Search for the cell housing the specified text and yield its [X, Y] center coordinate. 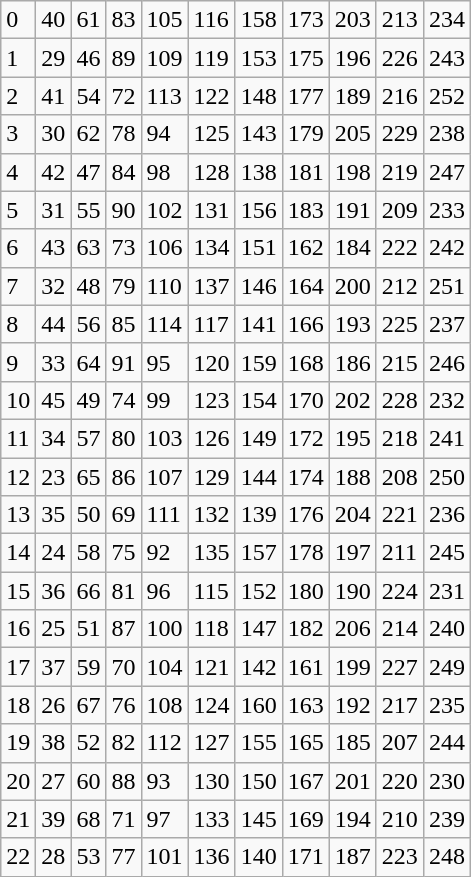
175 [306, 58]
163 [306, 705]
82 [124, 743]
38 [54, 743]
50 [88, 515]
167 [306, 781]
96 [164, 591]
227 [400, 667]
90 [124, 210]
148 [258, 96]
141 [258, 324]
107 [164, 477]
212 [400, 286]
250 [446, 477]
246 [446, 362]
135 [212, 553]
59 [88, 667]
61 [88, 20]
37 [54, 667]
49 [88, 400]
102 [164, 210]
2 [18, 96]
210 [400, 819]
241 [446, 438]
33 [54, 362]
201 [352, 781]
91 [124, 362]
35 [54, 515]
159 [258, 362]
126 [212, 438]
15 [18, 591]
238 [446, 134]
16 [18, 629]
137 [212, 286]
209 [400, 210]
119 [212, 58]
122 [212, 96]
97 [164, 819]
188 [352, 477]
75 [124, 553]
22 [18, 857]
170 [306, 400]
178 [306, 553]
162 [306, 248]
181 [306, 172]
223 [400, 857]
100 [164, 629]
171 [306, 857]
160 [258, 705]
207 [400, 743]
154 [258, 400]
74 [124, 400]
121 [212, 667]
240 [446, 629]
168 [306, 362]
17 [18, 667]
77 [124, 857]
228 [400, 400]
234 [446, 20]
67 [88, 705]
204 [352, 515]
243 [446, 58]
150 [258, 781]
19 [18, 743]
158 [258, 20]
199 [352, 667]
8 [18, 324]
99 [164, 400]
11 [18, 438]
219 [400, 172]
6 [18, 248]
76 [124, 705]
106 [164, 248]
161 [306, 667]
125 [212, 134]
5 [18, 210]
113 [164, 96]
156 [258, 210]
179 [306, 134]
249 [446, 667]
169 [306, 819]
69 [124, 515]
203 [352, 20]
233 [446, 210]
144 [258, 477]
64 [88, 362]
58 [88, 553]
131 [212, 210]
0 [18, 20]
221 [400, 515]
89 [124, 58]
10 [18, 400]
155 [258, 743]
139 [258, 515]
79 [124, 286]
36 [54, 591]
63 [88, 248]
245 [446, 553]
182 [306, 629]
9 [18, 362]
55 [88, 210]
32 [54, 286]
143 [258, 134]
105 [164, 20]
128 [212, 172]
20 [18, 781]
222 [400, 248]
173 [306, 20]
185 [352, 743]
71 [124, 819]
149 [258, 438]
45 [54, 400]
200 [352, 286]
194 [352, 819]
43 [54, 248]
23 [54, 477]
109 [164, 58]
47 [88, 172]
95 [164, 362]
184 [352, 248]
172 [306, 438]
225 [400, 324]
231 [446, 591]
133 [212, 819]
111 [164, 515]
145 [258, 819]
24 [54, 553]
4 [18, 172]
124 [212, 705]
60 [88, 781]
192 [352, 705]
26 [54, 705]
252 [446, 96]
202 [352, 400]
180 [306, 591]
189 [352, 96]
53 [88, 857]
72 [124, 96]
83 [124, 20]
142 [258, 667]
108 [164, 705]
183 [306, 210]
136 [212, 857]
217 [400, 705]
7 [18, 286]
29 [54, 58]
40 [54, 20]
87 [124, 629]
220 [400, 781]
198 [352, 172]
242 [446, 248]
166 [306, 324]
46 [88, 58]
157 [258, 553]
211 [400, 553]
70 [124, 667]
104 [164, 667]
13 [18, 515]
48 [88, 286]
116 [212, 20]
84 [124, 172]
92 [164, 553]
232 [446, 400]
73 [124, 248]
112 [164, 743]
197 [352, 553]
34 [54, 438]
78 [124, 134]
31 [54, 210]
41 [54, 96]
62 [88, 134]
118 [212, 629]
224 [400, 591]
1 [18, 58]
14 [18, 553]
208 [400, 477]
110 [164, 286]
56 [88, 324]
140 [258, 857]
81 [124, 591]
28 [54, 857]
88 [124, 781]
235 [446, 705]
247 [446, 172]
187 [352, 857]
205 [352, 134]
80 [124, 438]
191 [352, 210]
239 [446, 819]
236 [446, 515]
193 [352, 324]
214 [400, 629]
27 [54, 781]
165 [306, 743]
12 [18, 477]
164 [306, 286]
101 [164, 857]
213 [400, 20]
39 [54, 819]
216 [400, 96]
98 [164, 172]
54 [88, 96]
226 [400, 58]
42 [54, 172]
176 [306, 515]
206 [352, 629]
44 [54, 324]
68 [88, 819]
65 [88, 477]
18 [18, 705]
215 [400, 362]
115 [212, 591]
21 [18, 819]
151 [258, 248]
153 [258, 58]
57 [88, 438]
30 [54, 134]
66 [88, 591]
248 [446, 857]
190 [352, 591]
3 [18, 134]
237 [446, 324]
147 [258, 629]
134 [212, 248]
186 [352, 362]
229 [400, 134]
218 [400, 438]
85 [124, 324]
152 [258, 591]
138 [258, 172]
123 [212, 400]
94 [164, 134]
230 [446, 781]
114 [164, 324]
251 [446, 286]
177 [306, 96]
117 [212, 324]
132 [212, 515]
127 [212, 743]
130 [212, 781]
51 [88, 629]
120 [212, 362]
25 [54, 629]
174 [306, 477]
196 [352, 58]
93 [164, 781]
103 [164, 438]
52 [88, 743]
86 [124, 477]
195 [352, 438]
244 [446, 743]
146 [258, 286]
129 [212, 477]
